Output the (x, y) coordinate of the center of the cell containing the given text.  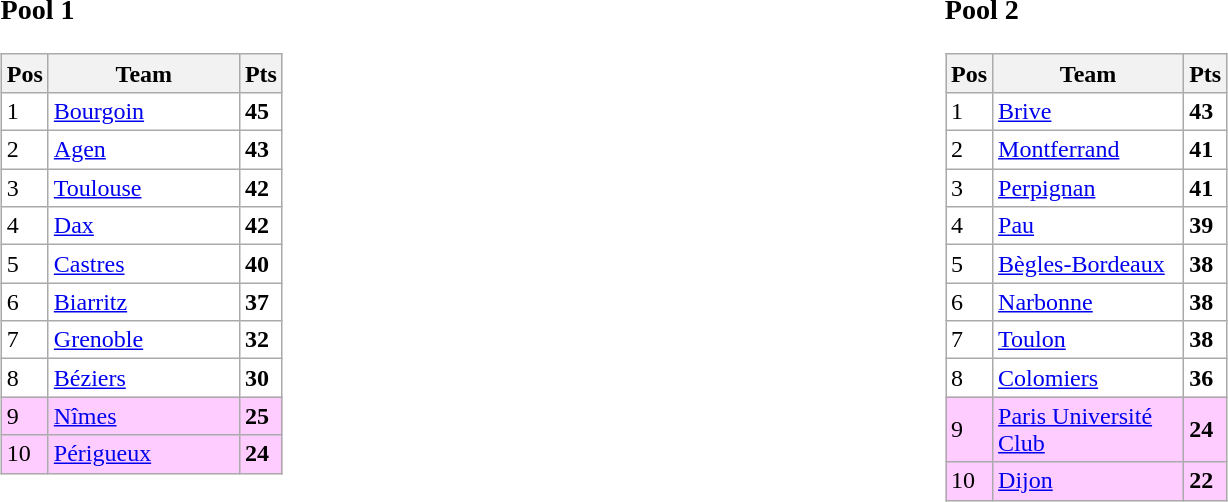
Toulouse (144, 188)
Bourgoin (144, 111)
Béziers (144, 378)
Périgueux (144, 454)
Dijon (1088, 481)
25 (260, 416)
Toulon (1088, 340)
Montferrand (1088, 150)
45 (260, 111)
39 (1206, 226)
40 (260, 264)
Castres (144, 264)
Perpignan (1088, 188)
Dax (144, 226)
Colomiers (1088, 378)
32 (260, 340)
37 (260, 302)
Paris Université Club (1088, 430)
Brive (1088, 111)
Narbonne (1088, 302)
Agen (144, 150)
36 (1206, 378)
22 (1206, 481)
30 (260, 378)
Grenoble (144, 340)
Nîmes (144, 416)
Biarritz (144, 302)
Pau (1088, 226)
Bègles-Bordeaux (1088, 264)
